Extract the [X, Y] coordinate from the center of the cell holding the provided text.  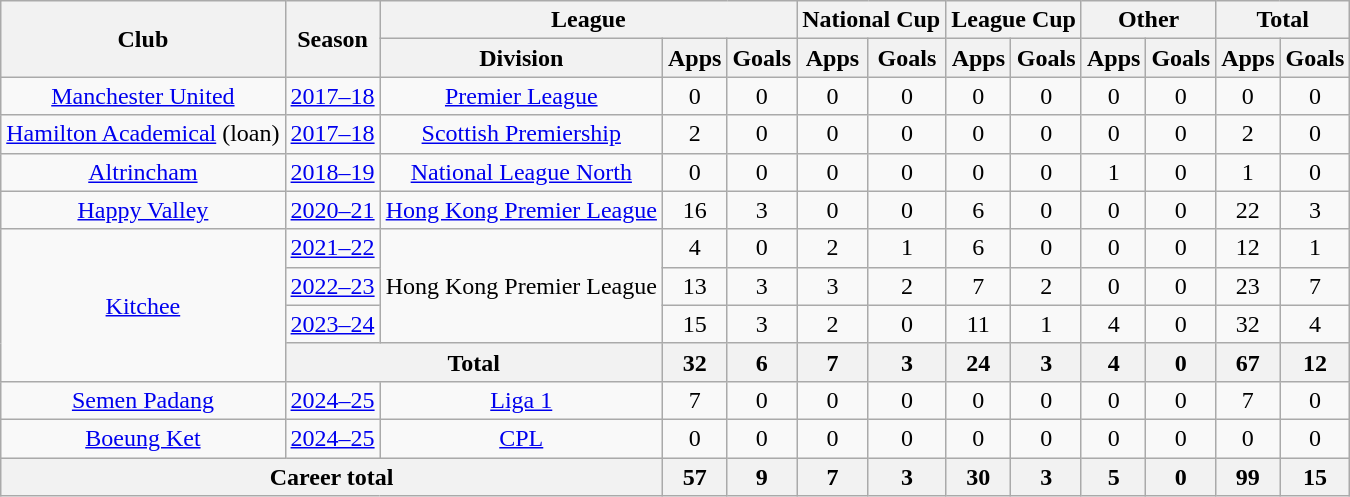
Liga 1 [521, 400]
2018–19 [332, 172]
2023–24 [332, 324]
2022–23 [332, 286]
CPL [521, 438]
Season [332, 39]
Boeung Ket [143, 438]
Happy Valley [143, 210]
Club [143, 39]
22 [1248, 210]
23 [1248, 286]
League Cup [1014, 20]
Altrincham [143, 172]
Division [521, 58]
Other [1148, 20]
Career total [332, 477]
Manchester United [143, 96]
67 [1248, 362]
5 [1113, 477]
2021–22 [332, 248]
National League North [521, 172]
57 [694, 477]
Scottish Premiership [521, 134]
2020–21 [332, 210]
Premier League [521, 96]
13 [694, 286]
Hamilton Academical (loan) [143, 134]
Kitchee [143, 305]
24 [978, 362]
11 [978, 324]
30 [978, 477]
National Cup [872, 20]
16 [694, 210]
99 [1248, 477]
9 [762, 477]
Semen Padang [143, 400]
League [588, 20]
